Detect which cell encompasses the target text, then output its [X, Y] center coordinate. 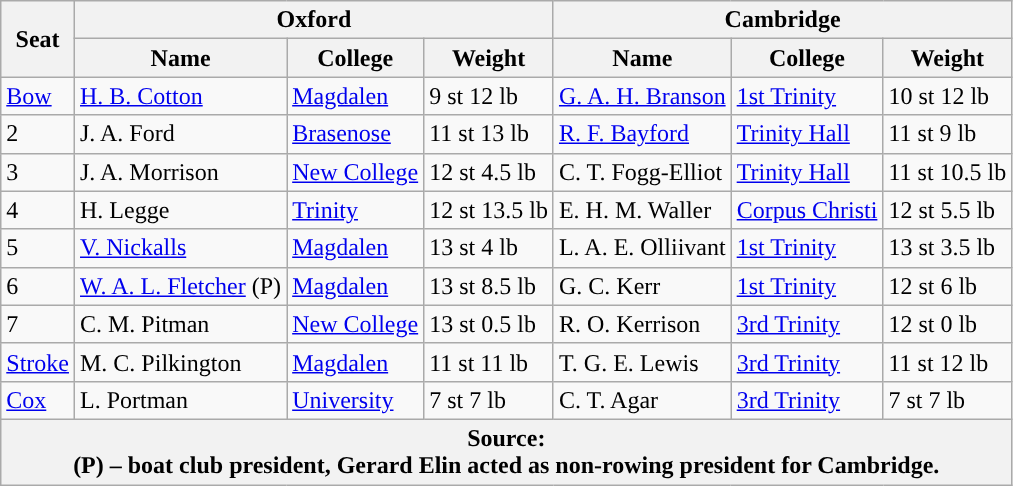
Source:(P) – boat club president, Gerard Elin acted as non-rowing president for Cambridge. [506, 452]
C. M. Pitman [180, 324]
7 [38, 324]
12 st 4.5 lb [489, 172]
12 st 5.5 lb [948, 210]
13 st 0.5 lb [489, 324]
L. Portman [180, 400]
Corpus Christi [807, 210]
R. F. Bayford [642, 134]
J. A. Ford [180, 134]
T. G. E. Lewis [642, 362]
V. Nickalls [180, 248]
M. C. Pilkington [180, 362]
H. Legge [180, 210]
Seat [38, 39]
Bow [38, 96]
Brasenose [356, 134]
G. C. Kerr [642, 286]
W. A. L. Fletcher (P) [180, 286]
11 st 12 lb [948, 362]
10 st 12 lb [948, 96]
12 st 0 lb [948, 324]
University [356, 400]
13 st 3.5 lb [948, 248]
L. A. E. Olliivant [642, 248]
R. O. Kerrison [642, 324]
13 st 8.5 lb [489, 286]
5 [38, 248]
H. B. Cotton [180, 96]
11 st 9 lb [948, 134]
4 [38, 210]
12 st 13.5 lb [489, 210]
Cambridge [782, 20]
11 st 13 lb [489, 134]
J. A. Morrison [180, 172]
C. T. Fogg-Elliot [642, 172]
12 st 6 lb [948, 286]
G. A. H. Branson [642, 96]
11 st 10.5 lb [948, 172]
9 st 12 lb [489, 96]
11 st 11 lb [489, 362]
3 [38, 172]
Stroke [38, 362]
Trinity [356, 210]
Oxford [314, 20]
13 st 4 lb [489, 248]
6 [38, 286]
E. H. M. Waller [642, 210]
C. T. Agar [642, 400]
Cox [38, 400]
2 [38, 134]
